Extract the (x, y) coordinate from the center of the cell holding the provided text.  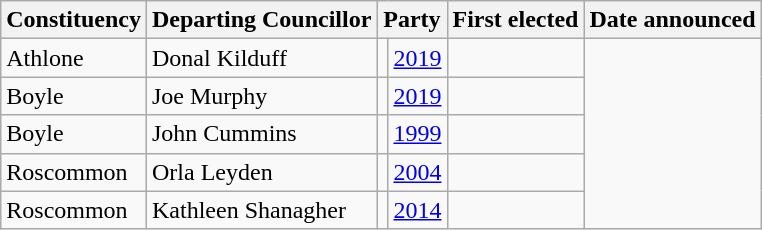
Date announced (672, 20)
John Cummins (261, 134)
Departing Councillor (261, 20)
2014 (418, 210)
Athlone (74, 58)
Donal Kilduff (261, 58)
2004 (418, 172)
Kathleen Shanagher (261, 210)
Joe Murphy (261, 96)
Constituency (74, 20)
Orla Leyden (261, 172)
1999 (418, 134)
Party (412, 20)
First elected (516, 20)
